Capture the cell that displays the provided text and extract its [x, y] central coordinate. 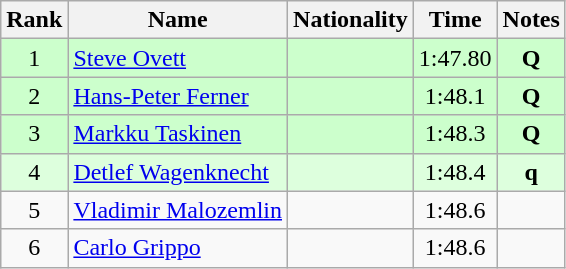
1 [34, 58]
Vladimir Malozemlin [178, 210]
1:48.4 [455, 172]
Time [455, 20]
4 [34, 172]
q [531, 172]
Detlef Wagenknecht [178, 172]
Markku Taskinen [178, 134]
Carlo Grippo [178, 248]
5 [34, 210]
Notes [531, 20]
Steve Ovett [178, 58]
1:48.1 [455, 96]
3 [34, 134]
Hans-Peter Ferner [178, 96]
1:47.80 [455, 58]
Nationality [351, 20]
Rank [34, 20]
2 [34, 96]
Name [178, 20]
6 [34, 248]
1:48.3 [455, 134]
